Provide the (x, y) coordinate of the cell's center where the given text is located.  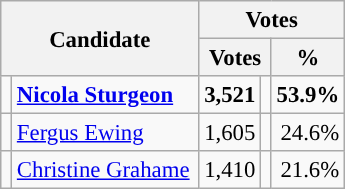
Fergus Ewing (106, 133)
Candidate (100, 38)
3,521 (230, 95)
24.6% (308, 133)
% (308, 58)
53.9% (308, 95)
1,605 (230, 133)
21.6% (308, 170)
Nicola Sturgeon (106, 95)
1,410 (230, 170)
Christine Grahame (106, 170)
